Pinpoint the cell where the given text exists, returning its (x, y) midpoint coordinate. 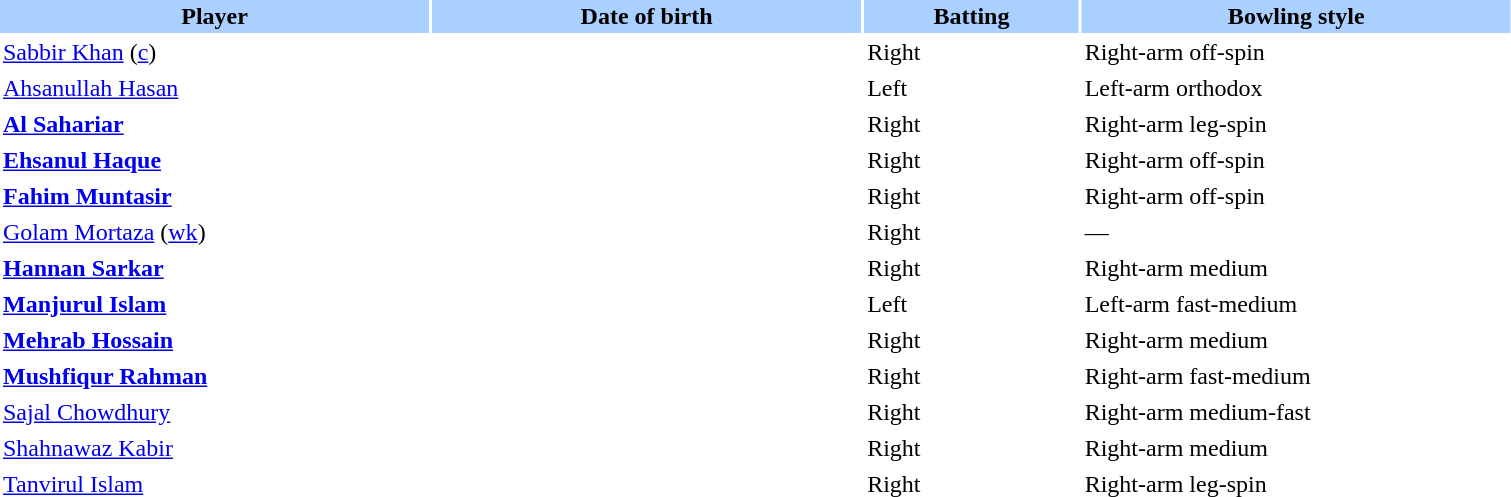
Hannan Sarkar (214, 268)
Fahim Muntasir (214, 196)
Golam Mortaza (wk) (214, 232)
— (1296, 232)
Right-arm medium-fast (1296, 412)
Ahsanullah Hasan (214, 88)
Left-arm orthodox (1296, 88)
Right-arm leg-spin (1296, 124)
Mehrab Hossain (214, 340)
Ehsanul Haque (214, 160)
Manjurul Islam (214, 304)
Right-arm fast-medium (1296, 376)
Mushfiqur Rahman (214, 376)
Sajal Chowdhury (214, 412)
Al Sahariar (214, 124)
Batting (972, 16)
Player (214, 16)
Left-arm fast-medium (1296, 304)
Sabbir Khan (c) (214, 52)
Shahnawaz Kabir (214, 448)
Bowling style (1296, 16)
Date of birth (646, 16)
